Pinpoint the cell where the given text exists, returning its [x, y] midpoint coordinate. 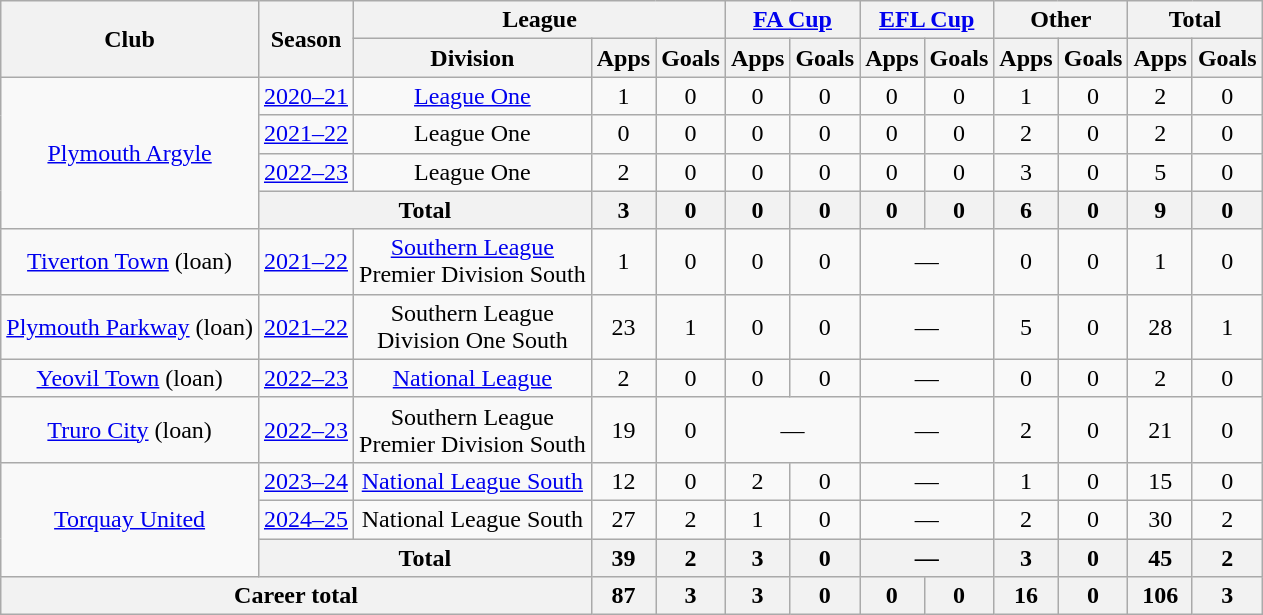
Yeovil Town (loan) [130, 378]
Truro City (loan) [130, 430]
87 [623, 596]
FA Cup [792, 20]
Plymouth Argyle [130, 153]
30 [1160, 519]
Tiverton Town (loan) [130, 262]
23 [623, 326]
2023–24 [306, 481]
45 [1160, 557]
28 [1160, 326]
39 [623, 557]
12 [623, 481]
Season [306, 39]
19 [623, 430]
16 [1026, 596]
6 [1026, 210]
2024–25 [306, 519]
Plymouth Parkway (loan) [130, 326]
Southern LeagueDivision One South [473, 326]
Division [473, 58]
Other [1061, 20]
EFL Cup [927, 20]
27 [623, 519]
Torquay United [130, 519]
League [540, 20]
Club [130, 39]
9 [1160, 210]
Career total [296, 596]
National League [473, 378]
15 [1160, 481]
106 [1160, 596]
2020–21 [306, 96]
21 [1160, 430]
